Return the (X, Y) coordinate for the center point of the cell that contains the specified text.  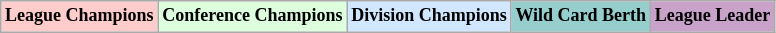
Division Champions (429, 16)
League Champions (80, 16)
Conference Champions (252, 16)
League Leader (712, 16)
Wild Card Berth (580, 16)
